Detect which cell encompasses the target text, then output its (X, Y) center coordinate. 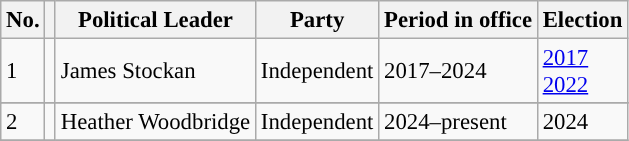
Heather Woodbridge (155, 122)
2024 (582, 122)
No. (23, 20)
Political Leader (155, 20)
Election (582, 20)
1 (23, 72)
2017 2022 (582, 72)
2017–2024 (458, 72)
2024–present (458, 122)
James Stockan (155, 72)
2 (23, 122)
Party (318, 20)
Period in office (458, 20)
